Pinpoint the cell where the given text exists, returning its [x, y] midpoint coordinate. 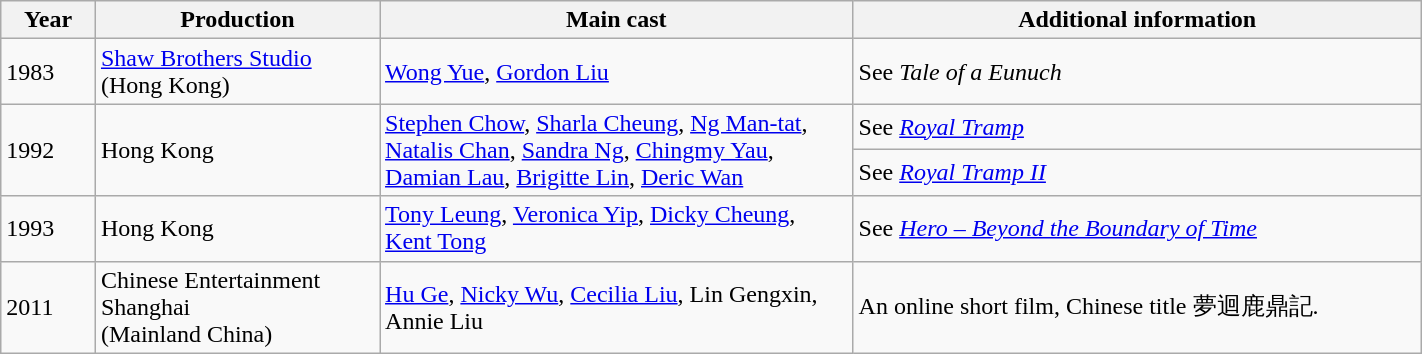
See Tale of a Eunuch [1137, 72]
1983 [48, 72]
Chinese Entertainment Shanghai(Mainland China) [237, 307]
Stephen Chow, Sharla Cheung, Ng Man-tat, Natalis Chan, Sandra Ng, Chingmy Yau, Damian Lau, Brigitte Lin, Deric Wan [617, 150]
Wong Yue, Gordon Liu [617, 72]
1993 [48, 228]
1992 [48, 150]
Additional information [1137, 20]
Year [48, 20]
2011 [48, 307]
Hu Ge, Nicky Wu, Cecilia Liu, Lin Gengxin, Annie Liu [617, 307]
Tony Leung, Veronica Yip, Dicky Cheung, Kent Tong [617, 228]
See Royal Tramp [1137, 127]
An online short film, Chinese title 夢迴鹿鼎記. [1137, 307]
Main cast [617, 20]
See Hero – Beyond the Boundary of Time [1137, 228]
Production [237, 20]
See Royal Tramp II [1137, 173]
Shaw Brothers Studio(Hong Kong) [237, 72]
